Identify which cell holds the provided text, then report its (x, y) central coordinate. 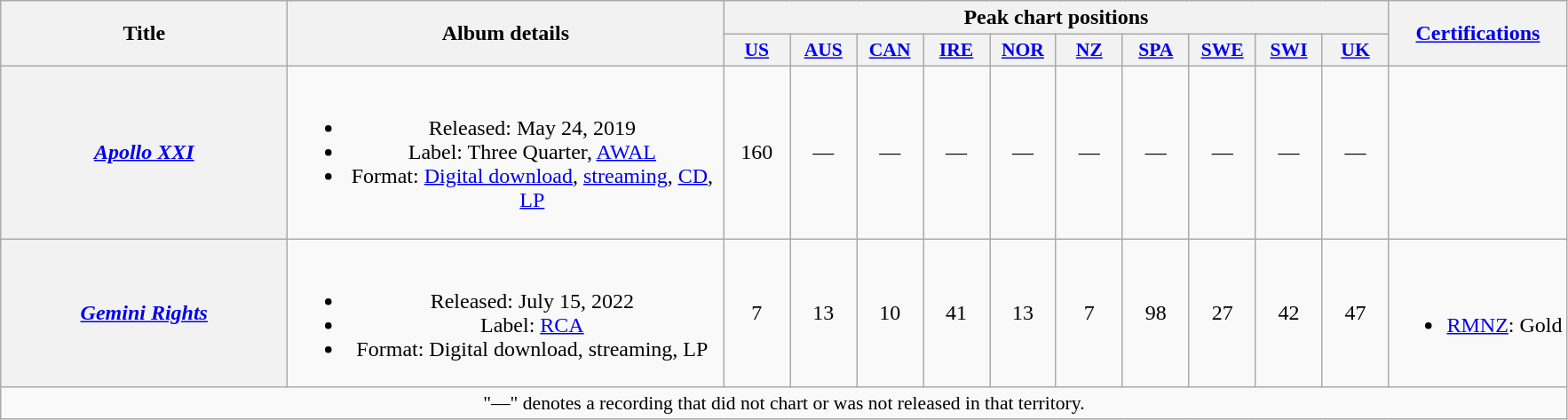
Gemini Rights (144, 313)
UK (1355, 51)
AUS (824, 51)
Released: May 24, 2019Label: Three Quarter, AWALFormat: Digital download, streaming, CD, LP (506, 152)
CAN (890, 51)
SPA (1156, 51)
Peak chart positions (1057, 18)
NZ (1089, 51)
42 (1289, 313)
160 (756, 152)
SWI (1289, 51)
"—" denotes a recording that did not chart or was not released in that territory. (784, 403)
IRE (957, 51)
Album details (506, 34)
NOR (1023, 51)
47 (1355, 313)
RMNZ: Gold (1477, 313)
Released: July 15, 2022Label: RCAFormat: Digital download, streaming, LP (506, 313)
Certifications (1477, 34)
10 (890, 313)
Title (144, 34)
98 (1156, 313)
US (756, 51)
Apollo XXI (144, 152)
SWE (1222, 51)
41 (957, 313)
27 (1222, 313)
